Detect which cell encompasses the target text, then output its (X, Y) center coordinate. 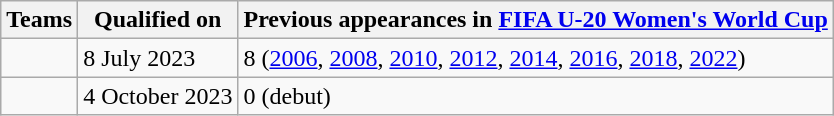
8 July 2023 (158, 58)
Teams (40, 20)
4 October 2023 (158, 96)
8 (2006, 2008, 2010, 2012, 2014, 2016, 2018, 2022) (536, 58)
Qualified on (158, 20)
0 (debut) (536, 96)
Previous appearances in FIFA U-20 Women's World Cup (536, 20)
